Capture the cell that displays the provided text and extract its [x, y] central coordinate. 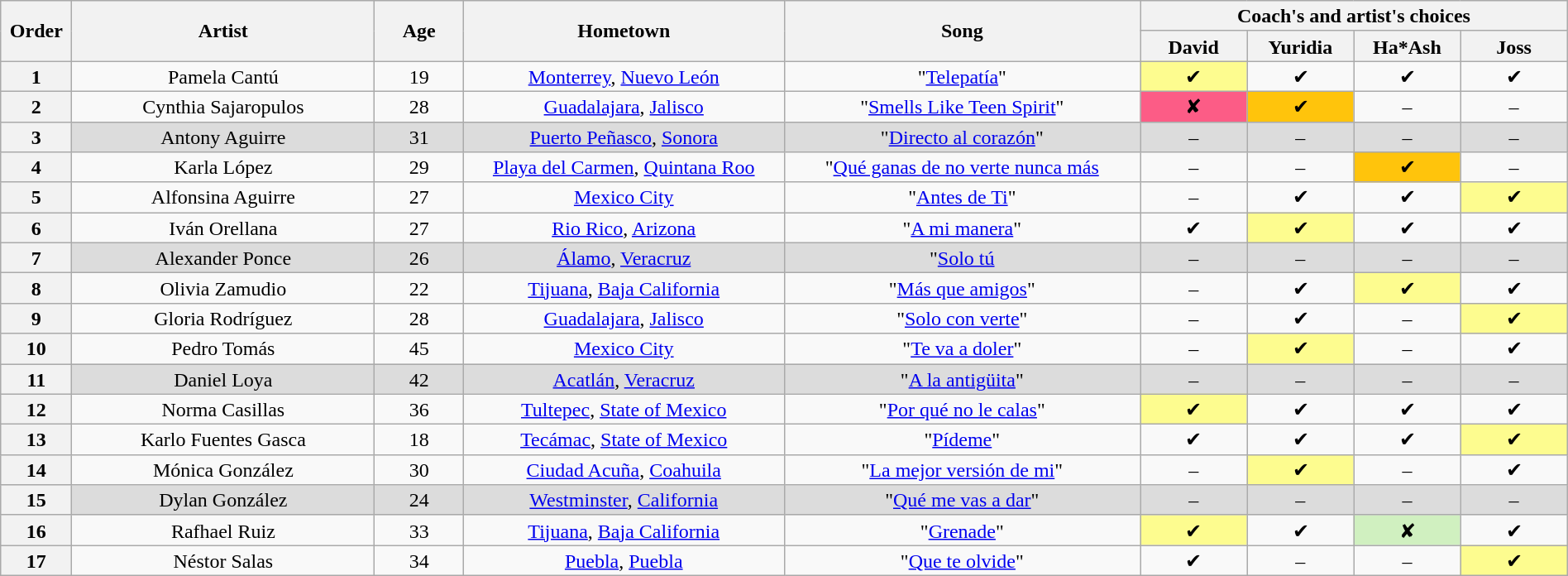
33 [419, 530]
Dylan González [223, 500]
Ciudad Acuña, Coahuila [624, 470]
31 [419, 137]
Coach's and artist's choices [1355, 17]
Iván Orellana [223, 228]
Karlo Fuentes Gasca [223, 440]
"Antes de Ti" [963, 197]
Néstor Salas [223, 561]
"Solo con verte" [963, 318]
15 [36, 500]
"Solo tú [963, 258]
Olivia Zamudio [223, 288]
Álamo, Veracruz [624, 258]
Rafhael Ruiz [223, 530]
Age [419, 31]
6 [36, 228]
Joss [1513, 46]
3 [36, 137]
"Pídeme" [963, 440]
34 [419, 561]
14 [36, 470]
1 [36, 76]
Norma Casillas [223, 409]
"Que te olvide" [963, 561]
"Te va a doler" [963, 349]
8 [36, 288]
Alfonsina Aguirre [223, 197]
Tecámac, State of Mexico [624, 440]
"La mejor versión de mi" [963, 470]
Puerto Peñasco, Sonora [624, 137]
36 [419, 409]
Mónica González [223, 470]
Daniel Loya [223, 379]
"Telepatía" [963, 76]
24 [419, 500]
"A la antigüita" [963, 379]
David [1194, 46]
Alexander Ponce [223, 258]
45 [419, 349]
Puebla, Puebla [624, 561]
19 [419, 76]
30 [419, 470]
"Más que amigos" [963, 288]
"Qué me vas a dar" [963, 500]
"Qué ganas de no verte nunca más [963, 167]
9 [36, 318]
Order [36, 31]
Monterrey, Nuevo León [624, 76]
Westminster, California [624, 500]
18 [419, 440]
42 [419, 379]
Acatlán, Veracruz [624, 379]
"Grenade" [963, 530]
29 [419, 167]
Rio Rico, Arizona [624, 228]
"Directo al corazón" [963, 137]
7 [36, 258]
Pedro Tomás [223, 349]
26 [419, 258]
Yuridia [1300, 46]
Artist [223, 31]
Antony Aguirre [223, 137]
13 [36, 440]
2 [36, 106]
"Smells Like Teen Spirit" [963, 106]
Ha*Ash [1408, 46]
"Por qué no le calas" [963, 409]
17 [36, 561]
"A mi manera" [963, 228]
4 [36, 167]
5 [36, 197]
Gloria Rodríguez [223, 318]
16 [36, 530]
22 [419, 288]
Tultepec, State of Mexico [624, 409]
11 [36, 379]
10 [36, 349]
Playa del Carmen, Quintana Roo [624, 167]
Song [963, 31]
Cynthia Sajaropulos [223, 106]
12 [36, 409]
Hometown [624, 31]
Pamela Cantú [223, 76]
Karla López [223, 167]
